Capture the cell that displays the provided text and extract its (X, Y) central coordinate. 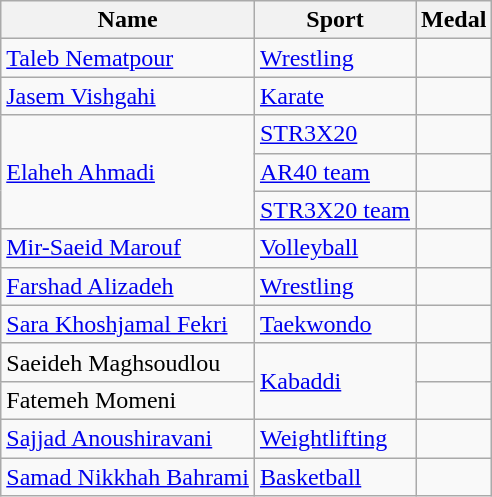
Kabaddi (334, 381)
Sara Khoshjamal Fekri (128, 324)
AR40 team (334, 172)
Mir-Saeid Marouf (128, 248)
Taekwondo (334, 324)
Sajjad Anoushiravani (128, 438)
Jasem Vishgahi (128, 96)
Elaheh Ahmadi (128, 172)
Saeideh Maghsoudlou (128, 362)
Volleyball (334, 248)
Taleb Nematpour (128, 58)
Karate (334, 96)
Name (128, 20)
Basketball (334, 477)
Farshad Alizadeh (128, 286)
Fatemeh Momeni (128, 400)
Samad Nikkhah Bahrami (128, 477)
Medal (454, 20)
Sport (334, 20)
STR3X20 (334, 134)
Weightlifting (334, 438)
STR3X20 team (334, 210)
